Pinpoint the cell where the given text exists, returning its (X, Y) midpoint coordinate. 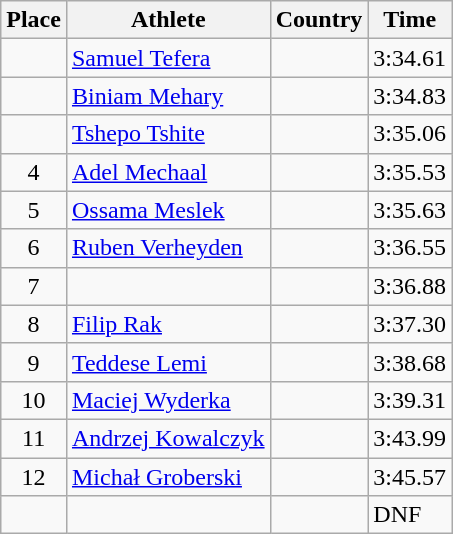
Teddese Lemi (168, 362)
3:45.57 (410, 477)
4 (34, 172)
Biniam Mehary (168, 96)
3:37.30 (410, 324)
5 (34, 210)
9 (34, 362)
Filip Rak (168, 324)
3:34.61 (410, 58)
Place (34, 20)
Time (410, 20)
3:35.53 (410, 172)
Country (319, 20)
3:39.31 (410, 400)
12 (34, 477)
Ruben Verheyden (168, 248)
Samuel Tefera (168, 58)
3:35.06 (410, 134)
Andrzej Kowalczyk (168, 438)
Michał Groberski (168, 477)
Ossama Meslek (168, 210)
Athlete (168, 20)
3:38.68 (410, 362)
3:34.83 (410, 96)
3:36.55 (410, 248)
7 (34, 286)
6 (34, 248)
DNF (410, 515)
8 (34, 324)
3:35.63 (410, 210)
3:43.99 (410, 438)
10 (34, 400)
Tshepo Tshite (168, 134)
Maciej Wyderka (168, 400)
3:36.88 (410, 286)
Adel Mechaal (168, 172)
11 (34, 438)
